Scan for the cell matching the given text and deliver its [X, Y] coordinate at center. 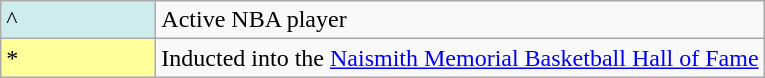
Inducted into the Naismith Memorial Basketball Hall of Fame [460, 58]
^ [78, 20]
* [78, 58]
Active NBA player [460, 20]
